From the cell containing the given text, extract its center point as (x, y) coordinate. 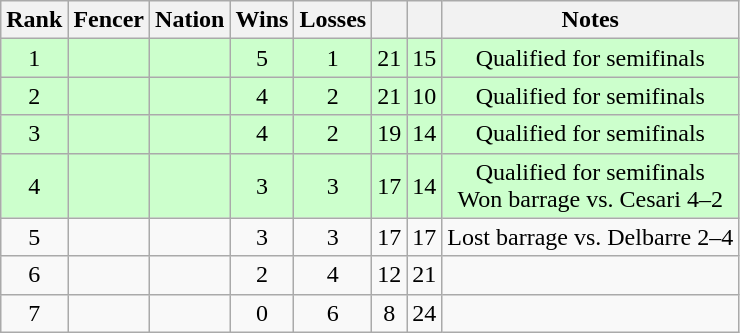
Wins (262, 20)
12 (390, 275)
Fencer (109, 20)
10 (424, 96)
19 (390, 134)
Lost barrage vs. Delbarre 2–4 (590, 237)
Notes (590, 20)
Nation (190, 20)
15 (424, 58)
Qualified for semifinalsWon barrage vs. Cesari 4–2 (590, 186)
Rank (34, 20)
8 (390, 313)
0 (262, 313)
7 (34, 313)
Losses (333, 20)
24 (424, 313)
